For the text-containing cell, return its midpoint in [x, y] coordinate format. 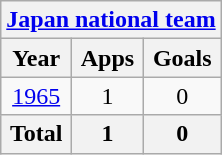
Year [36, 58]
Japan national team [111, 20]
Goals [182, 58]
Apps [108, 58]
Total [36, 134]
1965 [36, 96]
